Capture the cell that displays the provided text and extract its [x, y] central coordinate. 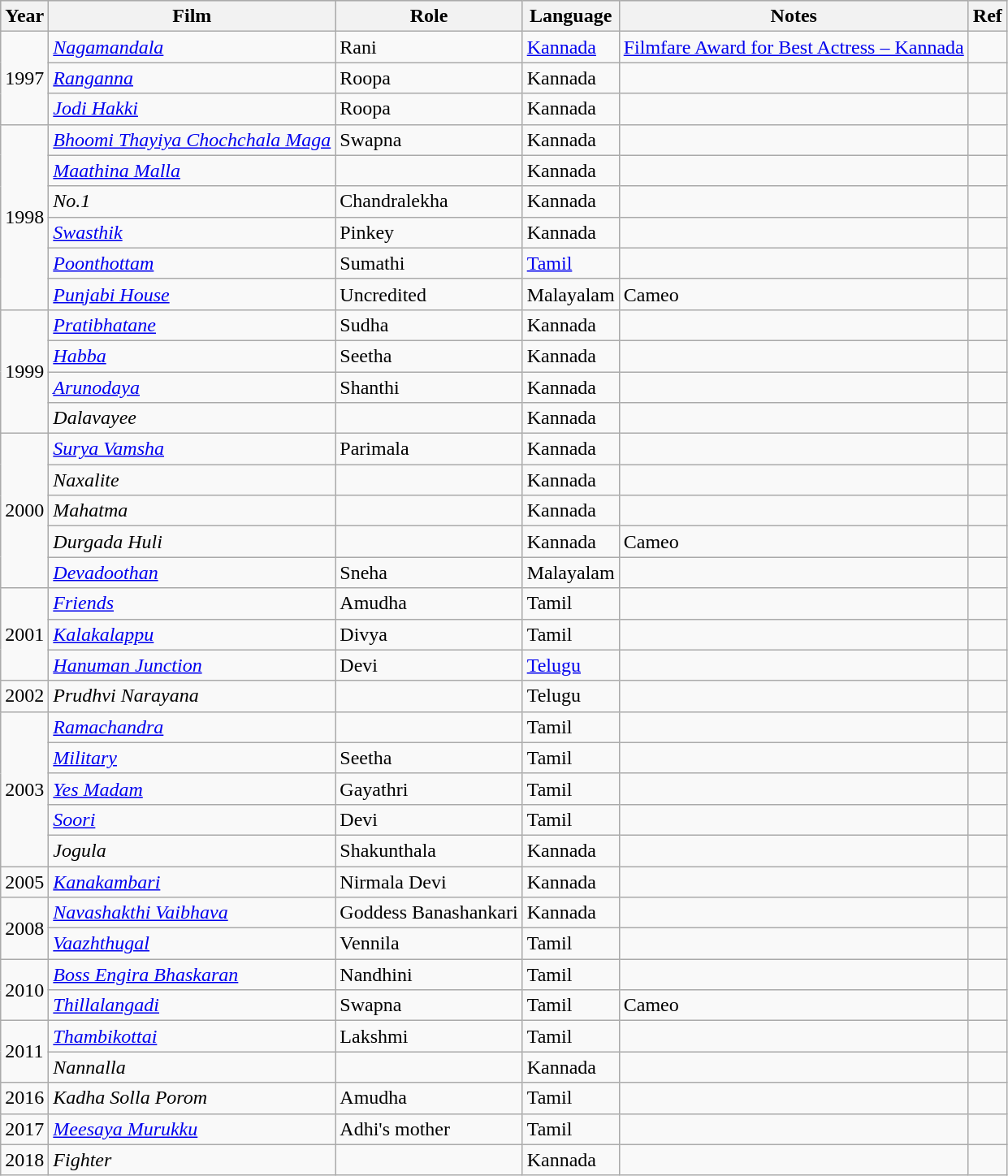
Punjabi House [192, 294]
Friends [192, 603]
Film [192, 16]
Military [192, 758]
Meesaya Murukku [192, 1129]
Habba [192, 356]
Arunodaya [192, 387]
Chandralekha [429, 201]
Sudha [429, 325]
Mahatma [192, 511]
1998 [24, 217]
Jogula [192, 850]
2001 [24, 634]
Surya Vamsha [192, 449]
1999 [24, 371]
Vaazhthugal [192, 944]
Goddess Banashankari [429, 913]
Kalakalappu [192, 634]
Shanthi [429, 387]
Notes [794, 16]
Bhoomi Thayiya Chochchala Maga [192, 140]
2016 [24, 1098]
2011 [24, 1052]
Ranganna [192, 78]
Nannalla [192, 1067]
Pinkey [429, 232]
Soori [192, 819]
Role [429, 16]
Kadha Solla Porom [192, 1098]
Thambikottai [192, 1036]
Gayathri [429, 789]
Thillalangadi [192, 1005]
2005 [24, 881]
2010 [24, 990]
Jodi Hakki [192, 109]
Adhi's mother [429, 1129]
Shakunthala [429, 850]
Swasthik [192, 232]
Vennila [429, 944]
Dalavayee [192, 418]
No.1 [192, 201]
1997 [24, 78]
Maathina Malla [192, 171]
Hanuman Junction [192, 665]
2017 [24, 1129]
2008 [24, 928]
Pratibhatane [192, 325]
Year [24, 16]
2002 [24, 696]
Sneha [429, 573]
Parimala [429, 449]
Poonthottam [192, 263]
Sumathi [429, 263]
Lakshmi [429, 1036]
Nagamandala [192, 47]
Durgada Huli [192, 542]
Rani [429, 47]
Fighter [192, 1160]
Ramachandra [192, 727]
Kanakambari [192, 881]
Nandhini [429, 975]
Nirmala Devi [429, 881]
Prudhvi Narayana [192, 696]
2003 [24, 789]
2000 [24, 511]
Naxalite [192, 480]
2018 [24, 1160]
Uncredited [429, 294]
Navashakthi Vaibhava [192, 913]
Devadoothan [192, 573]
Yes Madam [192, 789]
Filmfare Award for Best Actress – Kannada [794, 47]
Boss Engira Bhaskaran [192, 975]
Ref [988, 16]
Language [570, 16]
Divya [429, 634]
